Locate the cell with the specified text and output its [X, Y] center coordinate. 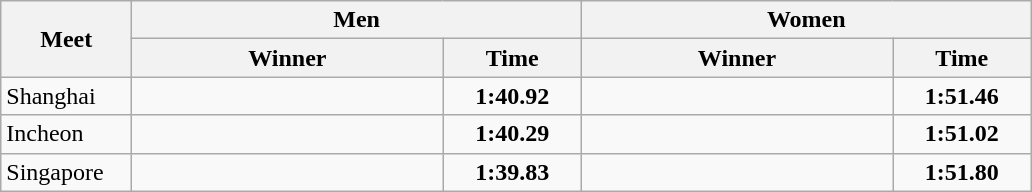
Women [806, 20]
1:51.02 [962, 134]
Singapore [66, 172]
Incheon [66, 134]
1:40.92 [512, 96]
Men [357, 20]
1:40.29 [512, 134]
Shanghai [66, 96]
1:51.80 [962, 172]
1:39.83 [512, 172]
Meet [66, 39]
1:51.46 [962, 96]
